Return the [x, y] coordinate for the center point of the cell that contains the specified text.  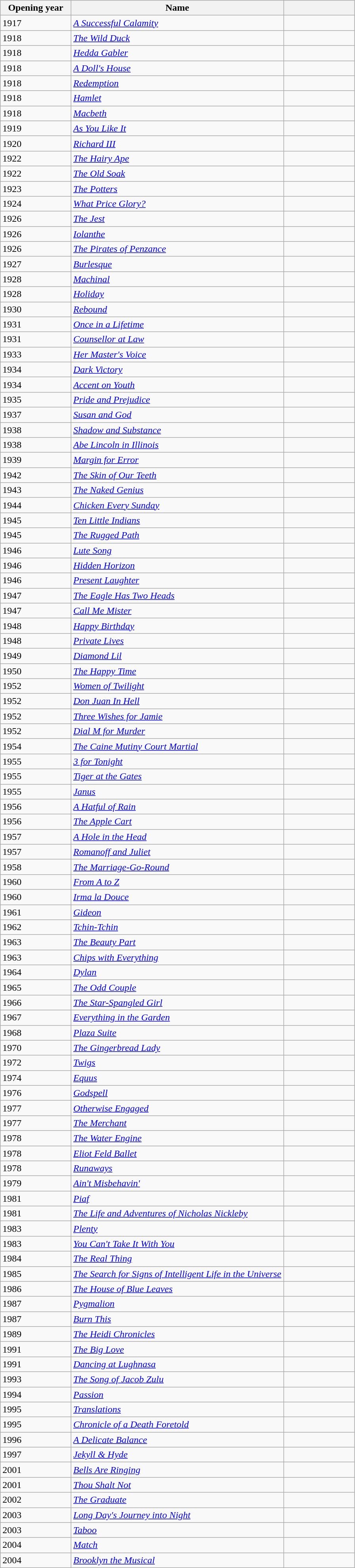
3 for Tonight [177, 761]
1994 [36, 1394]
1996 [36, 1440]
The Apple Cart [177, 822]
1937 [36, 415]
The Happy Time [177, 671]
1917 [36, 23]
The Song of Jacob Zulu [177, 1379]
1930 [36, 309]
1962 [36, 927]
Redemption [177, 83]
The Marriage-Go-Round [177, 867]
1972 [36, 1063]
Twigs [177, 1063]
1950 [36, 671]
Romanoff and Juliet [177, 852]
Private Lives [177, 641]
Pygmalion [177, 1304]
You Can't Take It With You [177, 1244]
Abe Lincoln in Illinois [177, 445]
Ten Little Indians [177, 520]
Bells Are Ringing [177, 1470]
Once in a Lifetime [177, 324]
Susan and God [177, 415]
Happy Birthday [177, 626]
1985 [36, 1274]
The Odd Couple [177, 988]
The Skin of Our Teeth [177, 475]
Present Laughter [177, 580]
Janus [177, 792]
Everything in the Garden [177, 1018]
The Graduate [177, 1500]
1919 [36, 128]
Chronicle of a Death Foretold [177, 1425]
1920 [36, 143]
The Real Thing [177, 1259]
Jekyll & Hyde [177, 1455]
Eliot Feld Ballet [177, 1153]
1976 [36, 1093]
Hedda Gabler [177, 53]
1923 [36, 189]
Piaf [177, 1199]
The Life and Adventures of Nicholas Nickleby [177, 1214]
1974 [36, 1078]
Passion [177, 1394]
Dylan [177, 972]
2002 [36, 1500]
Margin for Error [177, 460]
Three Wishes for Jamie [177, 716]
Hamlet [177, 98]
1993 [36, 1379]
1935 [36, 400]
Richard III [177, 143]
The Potters [177, 189]
1954 [36, 746]
A Hatful of Rain [177, 807]
A Doll's House [177, 68]
Runaways [177, 1168]
Her Master's Voice [177, 354]
The Eagle Has Two Heads [177, 596]
The Beauty Part [177, 942]
Tiger at the Gates [177, 776]
Rebound [177, 309]
The Pirates of Penzance [177, 249]
1989 [36, 1334]
1965 [36, 988]
Plaza Suite [177, 1033]
The Merchant [177, 1123]
Thou Shalt Not [177, 1485]
The Water Engine [177, 1138]
A Successful Calamity [177, 23]
As You Like It [177, 128]
What Price Glory? [177, 204]
Equus [177, 1078]
Counsellor at Law [177, 339]
Tchin-Tchin [177, 927]
Ain't Misbehavin' [177, 1184]
The Search for Signs of Intelligent Life in the Universe [177, 1274]
The Naked Genius [177, 490]
Plenty [177, 1229]
Accent on Youth [177, 384]
Don Juan In Hell [177, 701]
1970 [36, 1048]
Translations [177, 1410]
Brooklyn the Musical [177, 1560]
1997 [36, 1455]
The Rugged Path [177, 535]
1986 [36, 1289]
Otherwise Engaged [177, 1108]
1942 [36, 475]
Diamond Lil [177, 656]
1924 [36, 204]
The Wild Duck [177, 38]
1927 [36, 264]
Chips with Everything [177, 957]
Iolanthe [177, 234]
Gideon [177, 912]
Name [177, 8]
The Big Love [177, 1349]
1984 [36, 1259]
The Hairy Ape [177, 158]
Dark Victory [177, 369]
The Old Soak [177, 173]
Call Me Mister [177, 611]
Dancing at Lughnasa [177, 1364]
1933 [36, 354]
Shadow and Substance [177, 430]
Dial M for Murder [177, 731]
The House of Blue Leaves [177, 1289]
From A to Z [177, 882]
1967 [36, 1018]
Taboo [177, 1530]
1939 [36, 460]
1961 [36, 912]
Irma la Douce [177, 897]
1968 [36, 1033]
The Heidi Chronicles [177, 1334]
The Star-Spangled Girl [177, 1003]
1943 [36, 490]
Chicken Every Sunday [177, 505]
Burn This [177, 1319]
1958 [36, 867]
Godspell [177, 1093]
Machinal [177, 279]
Match [177, 1545]
A Hole in the Head [177, 837]
The Jest [177, 219]
1979 [36, 1184]
Long Day's Journey into Night [177, 1515]
Hidden Horizon [177, 565]
A Delicate Balance [177, 1440]
Pride and Prejudice [177, 400]
Women of Twilight [177, 686]
Holiday [177, 294]
Lute Song [177, 550]
1966 [36, 1003]
1964 [36, 972]
Opening year [36, 8]
The Gingerbread Lady [177, 1048]
1949 [36, 656]
Burlesque [177, 264]
The Caine Mutiny Court Martial [177, 746]
1944 [36, 505]
Macbeth [177, 113]
